Return (x, y) of the center of cell containing provided text 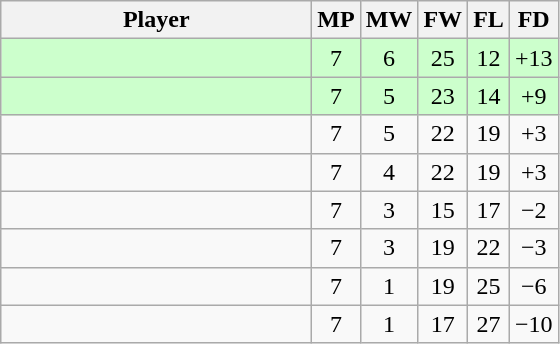
MP (336, 20)
4 (389, 172)
FW (443, 20)
+13 (534, 58)
FL (489, 20)
Player (156, 20)
−2 (534, 210)
FD (534, 20)
14 (489, 96)
+9 (534, 96)
27 (489, 324)
MW (389, 20)
15 (443, 210)
−3 (534, 248)
23 (443, 96)
−6 (534, 286)
12 (489, 58)
6 (389, 58)
−10 (534, 324)
